Return (X, Y) of the center of cell containing provided text 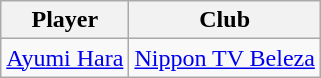
Player (65, 20)
Nippon TV Beleza (224, 58)
Ayumi Hara (65, 58)
Club (224, 20)
